Determine the [X, Y] coordinate at the center of the cell enclosing the given text.  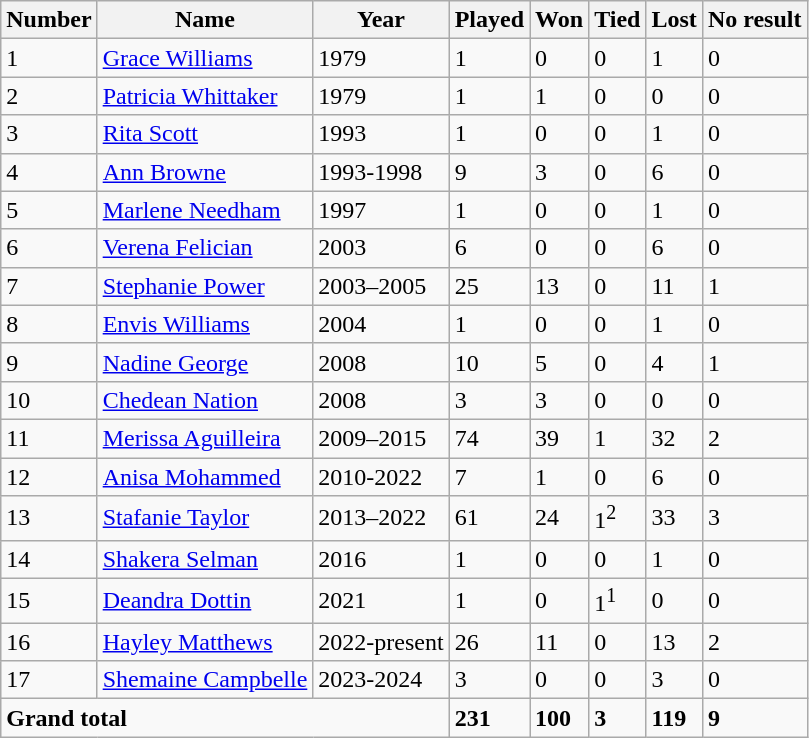
14 [49, 559]
2021 [381, 600]
Verena Felician [205, 248]
Played [489, 20]
Anisa Mohammed [205, 477]
100 [560, 718]
2022-present [381, 642]
74 [489, 438]
1997 [381, 210]
Patricia Whittaker [205, 96]
32 [674, 438]
2010-2022 [381, 477]
2003–2005 [381, 286]
231 [489, 718]
17 [49, 680]
Won [560, 20]
Shakera Selman [205, 559]
No result [754, 20]
25 [489, 286]
2016 [381, 559]
Chedean Nation [205, 400]
Merissa Aguilleira [205, 438]
1993 [381, 134]
Lost [674, 20]
24 [560, 518]
Year [381, 20]
Hayley Matthews [205, 642]
Stephanie Power [205, 286]
Envis Williams [205, 324]
2023-2024 [381, 680]
2003 [381, 248]
2004 [381, 324]
16 [49, 642]
Nadine George [205, 362]
Tied [618, 20]
39 [560, 438]
Grace Williams [205, 58]
33 [674, 518]
26 [489, 642]
Shemaine Campbelle [205, 680]
119 [674, 718]
1993-1998 [381, 172]
2009–2015 [381, 438]
Number [49, 20]
61 [489, 518]
Stafanie Taylor [205, 518]
2013–2022 [381, 518]
Name [205, 20]
8 [49, 324]
15 [49, 600]
Grand total [225, 718]
Ann Browne [205, 172]
Rita Scott [205, 134]
Deandra Dottin [205, 600]
Marlene Needham [205, 210]
